Locate the cell with the specified text and output its [X, Y] center coordinate. 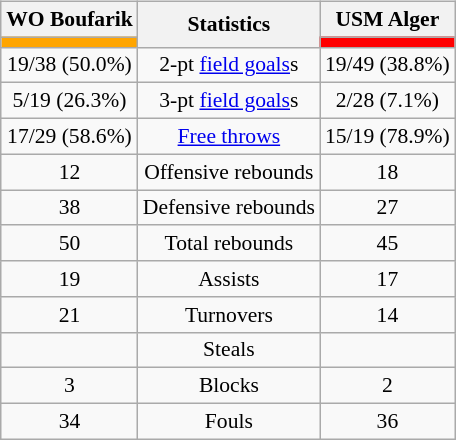
18 [388, 172]
21 [70, 314]
Steals [229, 350]
3 [70, 386]
36 [388, 421]
17/29 (58.6%) [70, 136]
50 [70, 243]
Statistics [229, 24]
14 [388, 314]
12 [70, 172]
Assists [229, 279]
15/19 (78.9%) [388, 136]
2-pt field goalss [229, 65]
Blocks [229, 386]
38 [70, 208]
17 [388, 279]
Free throws [229, 136]
2 [388, 386]
5/19 (26.3%) [70, 101]
19/49 (38.8%) [388, 65]
USM Alger [388, 19]
Defensive rebounds [229, 208]
Total rebounds [229, 243]
WO Boufarik [70, 19]
19/38 (50.0%) [70, 65]
Turnovers [229, 314]
Offensive rebounds [229, 172]
19 [70, 279]
2/28 (7.1%) [388, 101]
45 [388, 243]
Fouls [229, 421]
3-pt field goalss [229, 101]
34 [70, 421]
27 [388, 208]
